Return (x, y) of the center of cell containing provided text 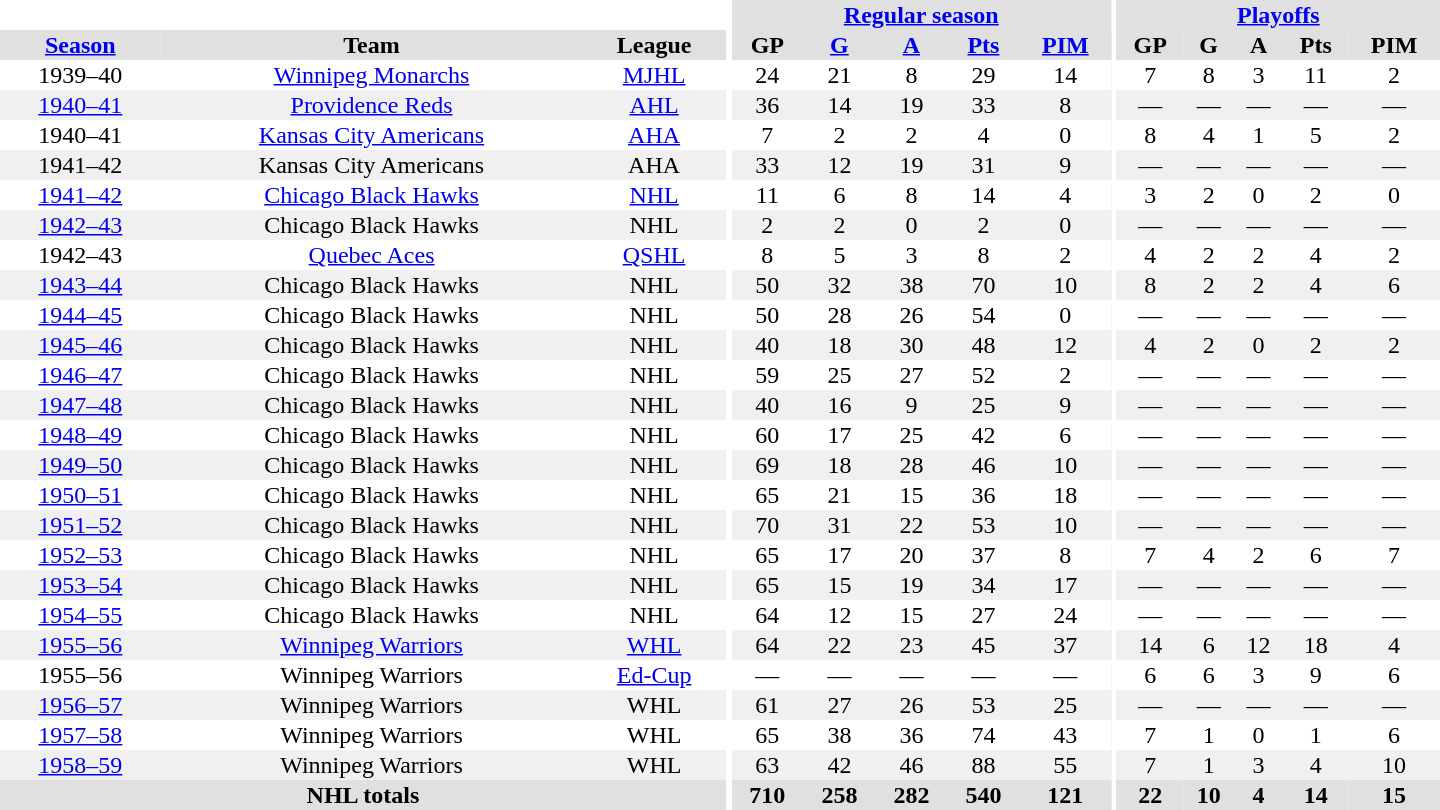
1939–40 (80, 75)
1943–44 (80, 285)
1947–48 (80, 405)
710 (767, 795)
QSHL (654, 255)
Ed-Cup (654, 675)
1944–45 (80, 315)
Season (80, 45)
60 (767, 435)
20 (911, 555)
59 (767, 375)
1949–50 (80, 465)
1950–51 (80, 495)
23 (911, 645)
1954–55 (80, 615)
29 (983, 75)
48 (983, 345)
55 (1065, 765)
45 (983, 645)
69 (767, 465)
43 (1065, 735)
88 (983, 765)
Regular season (921, 15)
1958–59 (80, 765)
1948–49 (80, 435)
AHL (654, 105)
32 (839, 285)
282 (911, 795)
258 (839, 795)
1945–46 (80, 345)
NHL totals (363, 795)
63 (767, 765)
1952–53 (80, 555)
1956–57 (80, 705)
1957–58 (80, 735)
Quebec Aces (372, 255)
1946–47 (80, 375)
52 (983, 375)
Winnipeg Monarchs (372, 75)
Playoffs (1278, 15)
61 (767, 705)
MJHL (654, 75)
League (654, 45)
30 (911, 345)
Team (372, 45)
Providence Reds (372, 105)
16 (839, 405)
74 (983, 735)
540 (983, 795)
121 (1065, 795)
34 (983, 585)
54 (983, 315)
1951–52 (80, 525)
1953–54 (80, 585)
